Scan for the cell matching the given text and deliver its [x, y] coordinate at center. 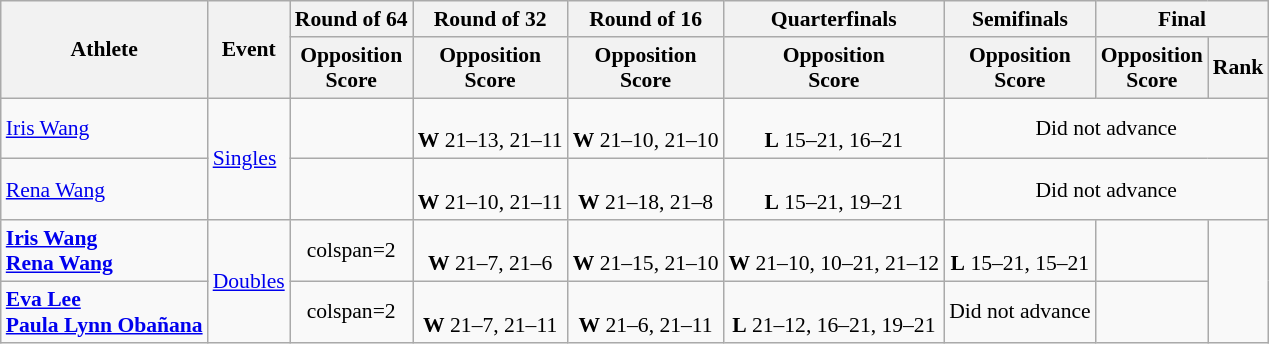
L 15–21, 15–21 [1020, 250]
L 15–21, 16–21 [834, 128]
W 21–13, 21–11 [490, 128]
Round of 32 [490, 19]
Semifinals [1020, 19]
Event [249, 50]
Singles [249, 159]
W 21–10, 10–21, 21–12 [834, 250]
W 21–10, 21–10 [646, 128]
Round of 64 [352, 19]
W 21–18, 21–8 [646, 190]
W 21–7, 21–6 [490, 250]
Final [1182, 19]
Quarterfinals [834, 19]
Iris Wang [104, 128]
Eva LeePaula Lynn Obañana [104, 312]
W 21–15, 21–10 [646, 250]
L 15–21, 19–21 [834, 190]
Iris WangRena Wang [104, 250]
Rank [1238, 68]
W 21–10, 21–11 [490, 190]
L 21–12, 16–21, 19–21 [834, 312]
W 21–7, 21–11 [490, 312]
Doubles [249, 281]
Rena Wang [104, 190]
W 21–6, 21–11 [646, 312]
Round of 16 [646, 19]
Athlete [104, 50]
